Pinpoint the cell where the given text exists, returning its (x, y) midpoint coordinate. 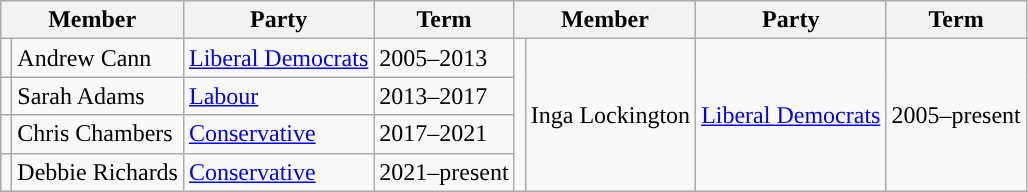
2013–2017 (444, 96)
2021–present (444, 172)
Debbie Richards (98, 172)
Sarah Adams (98, 96)
Inga Lockington (610, 115)
2005–2013 (444, 58)
Andrew Cann (98, 58)
2017–2021 (444, 134)
Labour (278, 96)
Chris Chambers (98, 134)
2005–present (956, 115)
